Scan for the cell matching the given text and deliver its (x, y) coordinate at center. 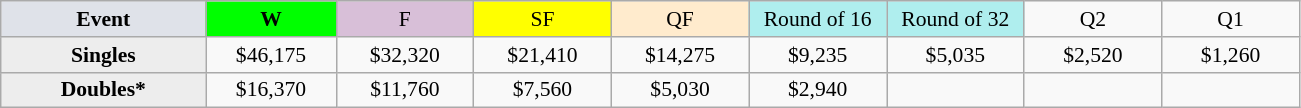
SF (543, 19)
$16,370 (271, 90)
Round of 16 (818, 19)
$32,320 (405, 55)
F (405, 19)
Round of 32 (955, 19)
$11,760 (405, 90)
$9,235 (818, 55)
Singles (104, 55)
Q1 (1231, 19)
Q2 (1093, 19)
$1,260 (1231, 55)
$21,410 (543, 55)
Doubles* (104, 90)
W (271, 19)
$2,520 (1093, 55)
QF (680, 19)
$5,030 (680, 90)
$14,275 (680, 55)
$7,560 (543, 90)
$5,035 (955, 55)
$2,940 (818, 90)
$46,175 (271, 55)
Event (104, 19)
